Extract the [x, y] coordinate from the center of the cell holding the provided text.  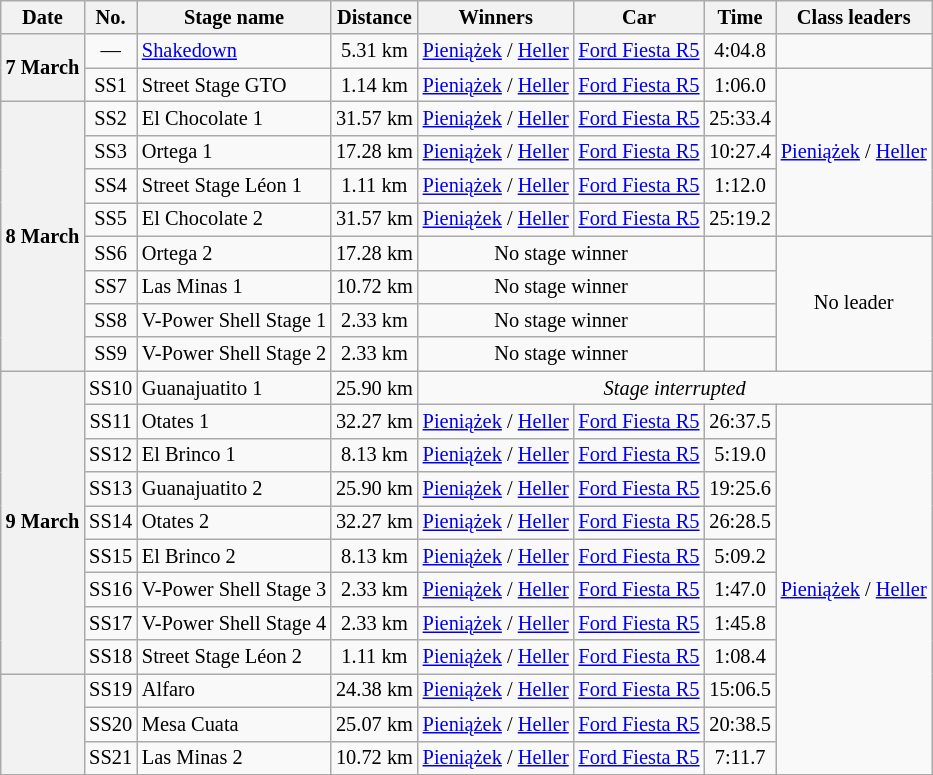
El Chocolate 2 [234, 219]
SS2 [110, 118]
Class leaders [854, 17]
Street Stage GTO [234, 85]
19:25.6 [740, 489]
25:19.2 [740, 219]
SS1 [110, 85]
Date [42, 17]
SS20 [110, 724]
El Brinco 1 [234, 455]
5:19.0 [740, 455]
25.07 km [374, 724]
1:45.8 [740, 623]
El Chocolate 1 [234, 118]
SS13 [110, 489]
Ortega 2 [234, 253]
1.14 km [374, 85]
Las Minas 2 [234, 758]
26:37.5 [740, 421]
Stage interrupted [675, 388]
Ortega 1 [234, 152]
— [110, 51]
Guanajuatito 1 [234, 388]
No leader [854, 304]
1:08.4 [740, 657]
Shakedown [234, 51]
25:33.4 [740, 118]
Time [740, 17]
1:12.0 [740, 186]
26:28.5 [740, 522]
4:04.8 [740, 51]
SS15 [110, 556]
SS11 [110, 421]
SS9 [110, 354]
SS7 [110, 287]
10:27.4 [740, 152]
7:11.7 [740, 758]
SS12 [110, 455]
SS16 [110, 589]
24.38 km [374, 690]
V-Power Shell Stage 4 [234, 623]
5.31 km [374, 51]
SS8 [110, 320]
1:47.0 [740, 589]
Street Stage Léon 2 [234, 657]
1:06.0 [740, 85]
El Brinco 2 [234, 556]
SS17 [110, 623]
SS14 [110, 522]
Distance [374, 17]
SS10 [110, 388]
Stage name [234, 17]
SS4 [110, 186]
Guanajuatito 2 [234, 489]
SS3 [110, 152]
SS19 [110, 690]
Otates 2 [234, 522]
7 March [42, 68]
V-Power Shell Stage 2 [234, 354]
Las Minas 1 [234, 287]
SS18 [110, 657]
No. [110, 17]
8 March [42, 236]
Alfaro [234, 690]
SS6 [110, 253]
20:38.5 [740, 724]
SS5 [110, 219]
Otates 1 [234, 421]
SS21 [110, 758]
Street Stage Léon 1 [234, 186]
9 March [42, 522]
Winners [496, 17]
5:09.2 [740, 556]
15:06.5 [740, 690]
Mesa Cuata [234, 724]
V-Power Shell Stage 3 [234, 589]
Car [640, 17]
V-Power Shell Stage 1 [234, 320]
